Detect which cell encompasses the target text, then output its (x, y) center coordinate. 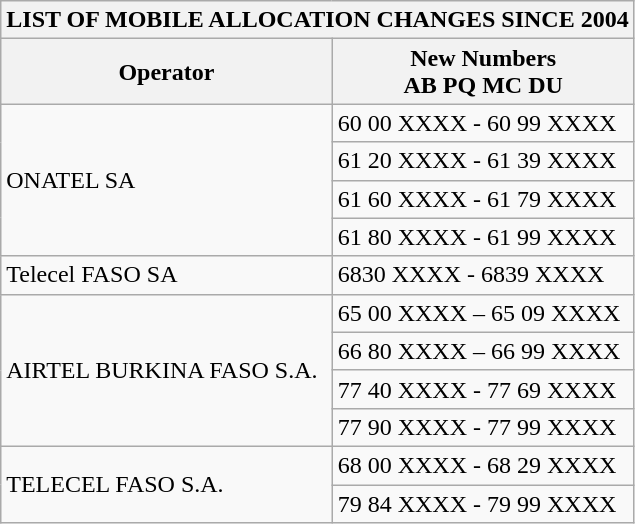
ONATEL SA (166, 180)
79 84 XXXX - 79 99 XXXX (483, 503)
6830 XXXX - 6839 XXXX (483, 275)
66 80 XXXX – 66 99 XXXX (483, 351)
New NumbersAB PQ MC DU (483, 72)
Operator (166, 72)
61 80 XXXX - 61 99 XXXX (483, 237)
61 60 XXXX - 61 79 XXXX (483, 199)
LIST OF MOBILE ALLOCATION CHANGES SINCE 2004 (318, 20)
TELECEL FASO S.A. (166, 484)
65 00 XXXX – 65 09 XXXX (483, 313)
77 90 XXXX - 77 99 XXXX (483, 427)
61 20 XXXX - 61 39 XXXX (483, 161)
Telecel FASO SA (166, 275)
60 00 XXXX - 60 99 XXXX (483, 123)
AIRTEL BURKINA FASO S.A. (166, 370)
77 40 XXXX - 77 69 XXXX (483, 389)
68 00 XXXX - 68 29 XXXX (483, 465)
